Capture the cell that displays the provided text and extract its (x, y) central coordinate. 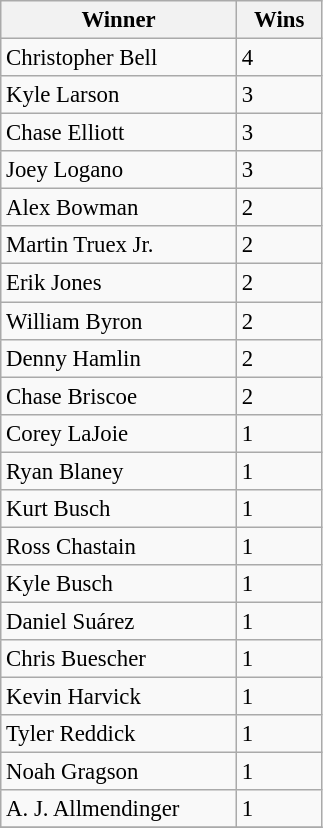
Tyler Reddick (119, 734)
Ryan Blaney (119, 471)
Joey Logano (119, 170)
Daniel Suárez (119, 621)
William Byron (119, 321)
A. J. Allmendinger (119, 809)
Kyle Busch (119, 584)
Denny Hamlin (119, 358)
4 (279, 58)
Wins (279, 20)
Kyle Larson (119, 95)
Alex Bowman (119, 208)
Erik Jones (119, 283)
Christopher Bell (119, 58)
Martin Truex Jr. (119, 245)
Kurt Busch (119, 509)
Kevin Harvick (119, 697)
Chris Buescher (119, 659)
Noah Gragson (119, 772)
Chase Briscoe (119, 396)
Ross Chastain (119, 546)
Winner (119, 20)
Chase Elliott (119, 133)
Corey LaJoie (119, 433)
